Extract the [x, y] coordinate from the center of the cell holding the provided text.  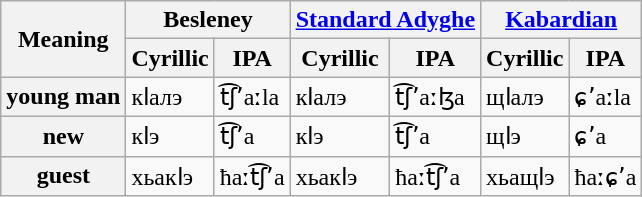
t͡ʃʼaːɮa [436, 97]
Besleney [208, 20]
t͡ʃʼaːla [252, 97]
Meaning [64, 39]
хьащӏэ [525, 176]
Kabardian [562, 20]
young man [64, 97]
guest [64, 176]
Standard Adyghe [385, 20]
ɕʼaːla [606, 97]
щӏэ [525, 136]
new [64, 136]
щӏалэ [525, 97]
ħaːɕʼa [606, 176]
ɕʼa [606, 136]
